Provide the [X, Y] coordinate of the cell's center where the given text is located.  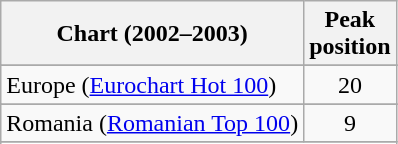
Europe (Eurochart Hot 100) [152, 85]
Romania (Romanian Top 100) [152, 123]
9 [350, 123]
20 [350, 85]
Chart (2002–2003) [152, 34]
Peakposition [350, 34]
